Determine the [x, y] coordinate at the center of the cell enclosing the given text.  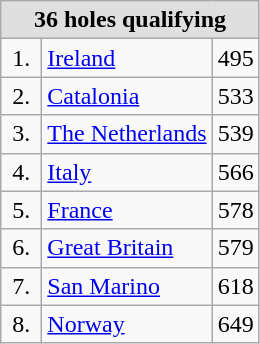
578 [236, 210]
618 [236, 286]
36 holes qualifying [130, 20]
8. [22, 324]
The Netherlands [127, 134]
Catalonia [127, 96]
1. [22, 58]
533 [236, 96]
Italy [127, 172]
539 [236, 134]
Norway [127, 324]
566 [236, 172]
3. [22, 134]
7. [22, 286]
Ireland [127, 58]
4. [22, 172]
2. [22, 96]
San Marino [127, 286]
France [127, 210]
Great Britain [127, 248]
579 [236, 248]
5. [22, 210]
495 [236, 58]
6. [22, 248]
649 [236, 324]
